Locate the cell with the specified text and output its [x, y] center coordinate. 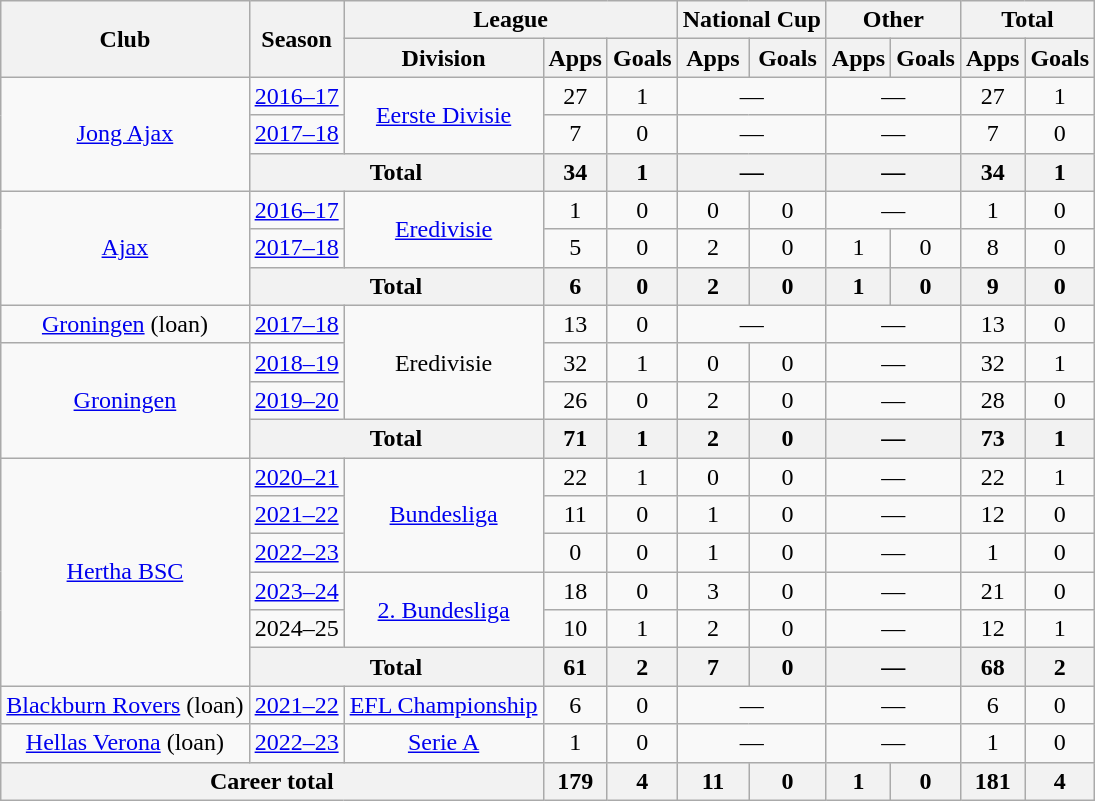
2019–20 [296, 400]
8 [992, 248]
Career total [272, 781]
Hellas Verona (loan) [125, 743]
National Cup [752, 20]
Serie A [444, 743]
68 [992, 667]
3 [713, 591]
Other [893, 20]
9 [992, 286]
Club [125, 39]
181 [992, 781]
League [510, 20]
Eerste Divisie [444, 115]
73 [992, 438]
Blackburn Rovers (loan) [125, 705]
26 [575, 400]
2. Bundesliga [444, 610]
Season [296, 39]
2023–24 [296, 591]
5 [575, 248]
EFL Championship [444, 705]
Groningen [125, 400]
2018–19 [296, 362]
Groningen (loan) [125, 324]
Ajax [125, 248]
179 [575, 781]
Hertha BSC [125, 572]
10 [575, 629]
21 [992, 591]
2024–25 [296, 629]
2020–21 [296, 477]
18 [575, 591]
Jong Ajax [125, 134]
28 [992, 400]
Division [444, 58]
61 [575, 667]
Bundesliga [444, 515]
71 [575, 438]
